Scan for the cell matching the given text and deliver its [x, y] coordinate at center. 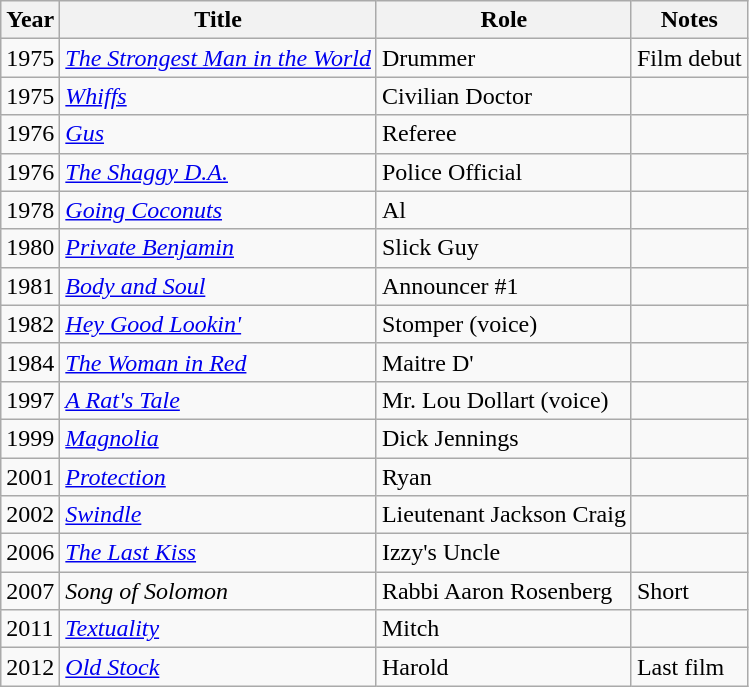
Song of Solomon [218, 591]
Civilian Doctor [504, 96]
1980 [30, 248]
The Last Kiss [218, 553]
Whiffs [218, 96]
Stomper (voice) [504, 324]
Swindle [218, 515]
A Rat's Tale [218, 400]
Film debut [689, 58]
Harold [504, 667]
2006 [30, 553]
Private Benjamin [218, 248]
Short [689, 591]
Hey Good Lookin' [218, 324]
Textuality [218, 629]
2011 [30, 629]
Last film [689, 667]
1999 [30, 438]
Notes [689, 20]
2001 [30, 477]
Magnolia [218, 438]
Al [504, 210]
2007 [30, 591]
1982 [30, 324]
Title [218, 20]
Izzy's Uncle [504, 553]
Going Coconuts [218, 210]
Body and Soul [218, 286]
Lieutenant Jackson Craig [504, 515]
Dick Jennings [504, 438]
Mr. Lou Dollart (voice) [504, 400]
Gus [218, 134]
Referee [504, 134]
2002 [30, 515]
The Strongest Man in the World [218, 58]
1978 [30, 210]
2012 [30, 667]
1997 [30, 400]
Announcer #1 [504, 286]
Role [504, 20]
Slick Guy [504, 248]
Year [30, 20]
Old Stock [218, 667]
1981 [30, 286]
Mitch [504, 629]
The Woman in Red [218, 362]
Police Official [504, 172]
Protection [218, 477]
The Shaggy D.A. [218, 172]
1984 [30, 362]
Ryan [504, 477]
Maitre D' [504, 362]
Drummer [504, 58]
Rabbi Aaron Rosenberg [504, 591]
